Provide the (x, y) coordinate of the cell's center where the given text is located.  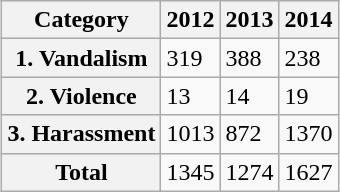
2012 (190, 20)
1627 (308, 172)
1345 (190, 172)
1. Vandalism (82, 58)
1274 (250, 172)
13 (190, 96)
Total (82, 172)
19 (308, 96)
238 (308, 58)
1370 (308, 134)
3. Harassment (82, 134)
2. Violence (82, 96)
Category (82, 20)
2014 (308, 20)
14 (250, 96)
1013 (190, 134)
2013 (250, 20)
388 (250, 58)
872 (250, 134)
319 (190, 58)
